Pinpoint the cell where the given text exists, returning its (X, Y) midpoint coordinate. 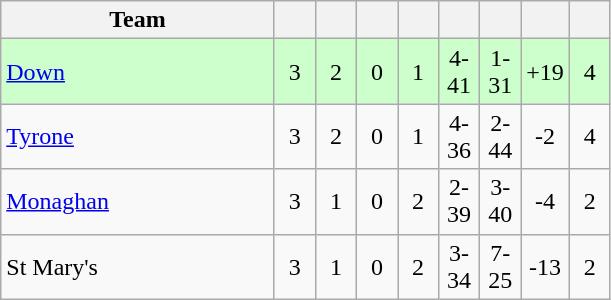
4-41 (460, 72)
2-44 (500, 136)
2-39 (460, 202)
-4 (546, 202)
-13 (546, 266)
4-36 (460, 136)
3-40 (500, 202)
7-25 (500, 266)
3-34 (460, 266)
Down (138, 72)
Tyrone (138, 136)
Team (138, 20)
1-31 (500, 72)
+19 (546, 72)
Monaghan (138, 202)
St Mary's (138, 266)
-2 (546, 136)
